Pinpoint the cell where the given text exists, returning its (X, Y) midpoint coordinate. 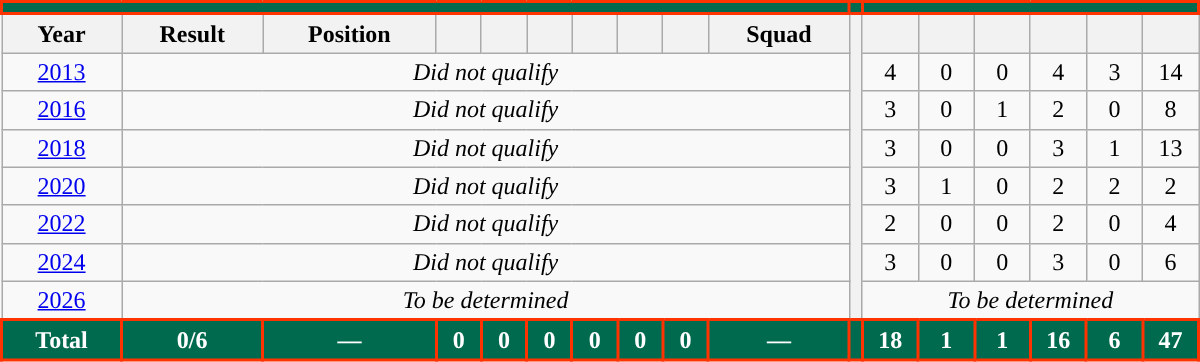
18 (890, 340)
2016 (62, 110)
Position (350, 34)
2020 (62, 186)
47 (1170, 340)
2022 (62, 224)
8 (1170, 110)
Squad (778, 34)
0/6 (192, 340)
14 (1170, 72)
2018 (62, 148)
2026 (62, 300)
Result (192, 34)
16 (1058, 340)
2013 (62, 72)
Total (62, 340)
13 (1170, 148)
Year (62, 34)
2024 (62, 262)
